Return (x, y) of the center of cell containing provided text 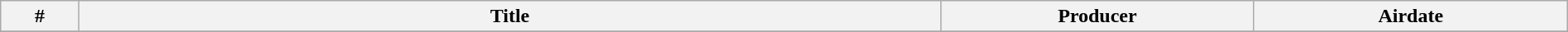
# (40, 16)
Airdate (1411, 16)
Title (509, 16)
Producer (1097, 16)
